Provide the (x, y) coordinate of the cell's center where the given text is located.  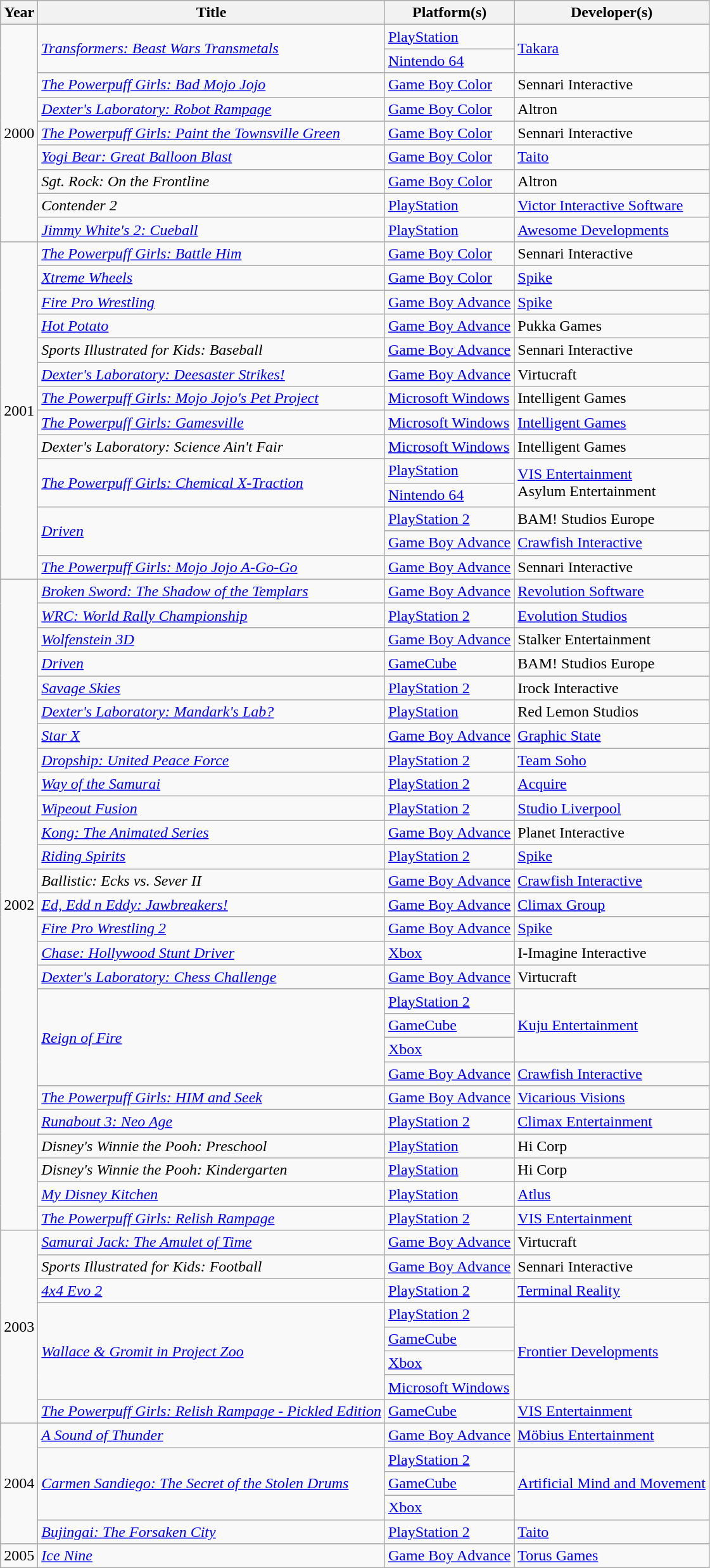
Atlus (612, 1194)
Vicarious Visions (612, 1098)
The Powerpuff Girls: HIM and Seek (212, 1098)
Dexter's Laboratory: Chess Challenge (212, 977)
Red Lemon Studios (612, 712)
VIS EntertainmentAsylum Entertainment (612, 483)
Developer(s) (612, 13)
Climax Entertainment (612, 1122)
2002 (19, 905)
The Powerpuff Girls: Bad Mojo Jojo (212, 85)
Pukka Games (612, 326)
Riding Spirits (212, 857)
Sports Illustrated for Kids: Football (212, 1266)
The Powerpuff Girls: Relish Rampage (212, 1218)
4x4 Evo 2 (212, 1291)
Carmen Sandiego: The Secret of the Stolen Drums (212, 1483)
Acquire (612, 784)
Xtreme Wheels (212, 277)
2005 (19, 1556)
Chase: Hollywood Stunt Driver (212, 953)
Kong: The Animated Series (212, 832)
Fire Pro Wrestling (212, 302)
Möbius Entertainment (612, 1435)
The Powerpuff Girls: Chemical X-Traction (212, 483)
Savage Skies (212, 687)
The Powerpuff Girls: Relish Rampage - Pickled Edition (212, 1411)
Contender 2 (212, 205)
Ballistic: Ecks vs. Sever II (212, 881)
Ed, Edd n Eddy: Jawbreakers! (212, 905)
Ice Nine (212, 1556)
Sports Illustrated for Kids: Baseball (212, 350)
Broken Sword: The Shadow of the Templars (212, 591)
The Powerpuff Girls: Battle Him (212, 253)
Team Soho (612, 760)
Terminal Reality (612, 1291)
Reign of Fire (212, 1037)
2004 (19, 1483)
Frontier Developments (612, 1351)
Samurai Jack: The Amulet of Time (212, 1242)
Star X (212, 736)
The Powerpuff Girls: Gamesville (212, 423)
Sgt. Rock: On the Frontline (212, 181)
I-Imagine Interactive (612, 953)
Transformers: Beast Wars Transmetals (212, 49)
2003 (19, 1327)
Hot Potato (212, 326)
Wipeout Fusion (212, 808)
Bujingai: The Forsaken City (212, 1532)
Platform(s) (449, 13)
Dexter's Laboratory: Robot Rampage (212, 109)
The Powerpuff Girls: Mojo Jojo A-Go-Go (212, 567)
Artificial Mind and Movement (612, 1483)
2000 (19, 133)
Disney's Winnie the Pooh: Preschool (212, 1146)
Runabout 3: Neo Age (212, 1122)
2001 (19, 411)
My Disney Kitchen (212, 1194)
The Powerpuff Girls: Mojo Jojo's Pet Project (212, 398)
Graphic State (612, 736)
Jimmy White's 2: Cueball (212, 229)
Year (19, 13)
Way of the Samurai (212, 784)
Victor Interactive Software (612, 205)
Torus Games (612, 1556)
Planet Interactive (612, 832)
Awesome Developments (612, 229)
Studio Liverpool (612, 808)
Dexter's Laboratory: Science Ain't Fair (212, 447)
Revolution Software (612, 591)
Evolution Studios (612, 615)
Yogi Bear: Great Balloon Blast (212, 157)
Dropship: United Peace Force (212, 760)
Disney's Winnie the Pooh: Kindergarten (212, 1170)
Climax Group (612, 905)
Dexter's Laboratory: Mandark's Lab? (212, 712)
Kuju Entertainment (612, 1025)
WRC: World Rally Championship (212, 615)
Stalker Entertainment (612, 639)
Takara (612, 49)
Irock Interactive (612, 687)
Wallace & Gromit in Project Zoo (212, 1351)
Dexter's Laboratory: Deesaster Strikes! (212, 374)
Title (212, 13)
Wolfenstein 3D (212, 639)
The Powerpuff Girls: Paint the Townsville Green (212, 133)
A Sound of Thunder (212, 1435)
Fire Pro Wrestling 2 (212, 929)
